From the cell containing the given text, extract its center point as (X, Y) coordinate. 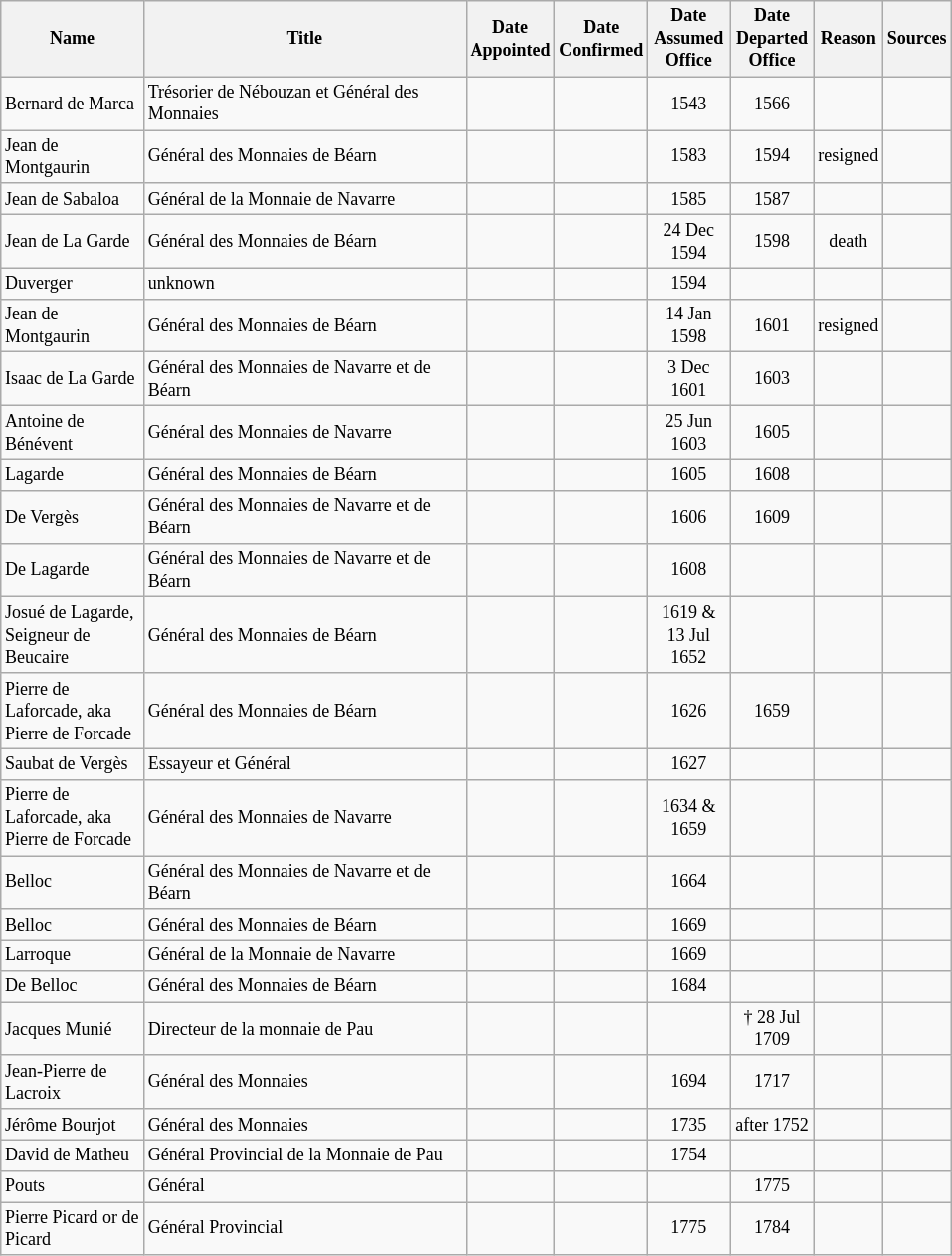
Bernard de Marca (73, 104)
Title (304, 39)
14 Jan 1598 (688, 325)
1694 (688, 1082)
Reason (849, 39)
after 1752 (772, 1125)
1603 (772, 379)
1735 (688, 1125)
Lagarde (73, 474)
Jérôme Bourjot (73, 1125)
1598 (772, 241)
unknown (304, 283)
25 Jun 1603 (688, 433)
1601 (772, 325)
1664 (688, 883)
Saubat de Vergès (73, 764)
3 Dec 1601 (688, 379)
1784 (772, 1229)
1717 (772, 1082)
Date Confirmed (601, 39)
Name (73, 39)
Larroque (73, 955)
Date Assumed Office (688, 39)
Jacques Munié (73, 1029)
1543 (688, 104)
24 Dec 1594 (688, 241)
1684 (688, 987)
Général Provincial de la Monnaie de Pau (304, 1154)
1627 (688, 764)
Josué de Lagarde, Seigneur de Beucaire (73, 635)
De Belloc (73, 987)
1626 (688, 711)
1566 (772, 104)
Général (304, 1186)
Sources (916, 39)
death (849, 241)
Trésorier de Nébouzan et Général des Monnaies (304, 104)
1587 (772, 199)
Directeur de la monnaie de Pau (304, 1029)
1634 & 1659 (688, 817)
Date Departed Office (772, 39)
De Vergès (73, 517)
Général Provincial (304, 1229)
Jean de Sabaloa (73, 199)
Jean-Pierre de Lacroix (73, 1082)
1583 (688, 157)
David de Matheu (73, 1154)
Isaac de La Garde (73, 379)
1659 (772, 711)
1619 & 13 Jul 1652 (688, 635)
Pierre Picard or de Picard (73, 1229)
Jean de La Garde (73, 241)
1585 (688, 199)
Essayeur et Général (304, 764)
† 28 Jul 1709 (772, 1029)
Duverger (73, 283)
1609 (772, 517)
1754 (688, 1154)
1606 (688, 517)
Antoine de Bénévent (73, 433)
De Lagarde (73, 570)
Date Appointed (510, 39)
Pouts (73, 1186)
